Extract the [x, y] coordinate from the center of the cell holding the provided text.  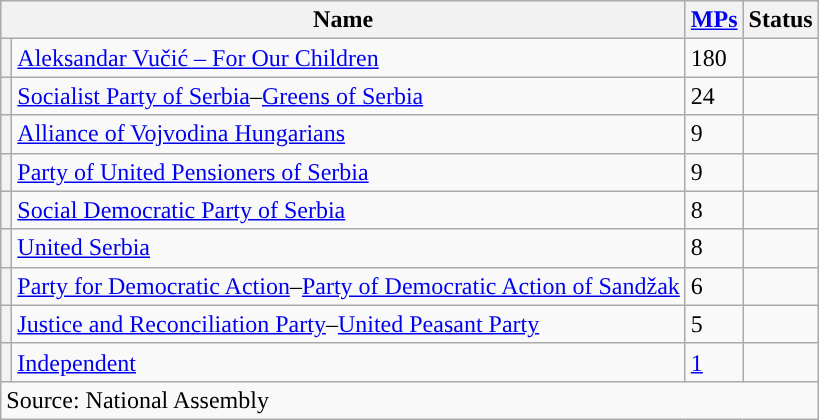
Party of United Pensioners of Serbia [349, 172]
6 [714, 286]
Alliance of Vojvodina Hungarians [349, 134]
Status [780, 20]
24 [714, 96]
1 [714, 362]
Name [344, 20]
Aleksandar Vučić – For Our Children [349, 58]
Justice and Reconciliation Party–United Peasant Party [349, 324]
Party for Democratic Action–Party of Democratic Action of Sandžak [349, 286]
Independent [349, 362]
180 [714, 58]
Social Democratic Party of Serbia [349, 210]
MPs [714, 20]
5 [714, 324]
Socialist Party of Serbia–Greens of Serbia [349, 96]
Source: National Assembly [410, 400]
United Serbia [349, 248]
